Scan for the cell matching the given text and deliver its (X, Y) coordinate at center. 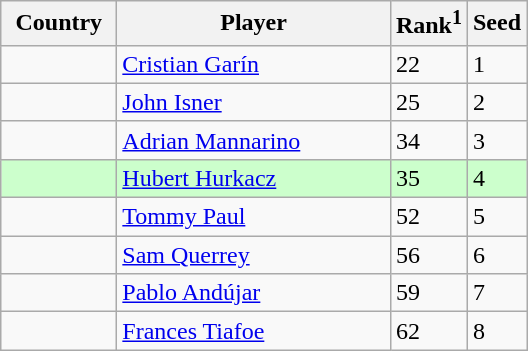
59 (428, 293)
35 (428, 178)
John Isner (254, 102)
22 (428, 64)
Tommy Paul (254, 217)
7 (496, 293)
Adrian Mannarino (254, 140)
Country (59, 24)
6 (496, 255)
34 (428, 140)
Seed (496, 24)
56 (428, 255)
5 (496, 217)
Sam Querrey (254, 255)
25 (428, 102)
Frances Tiafoe (254, 331)
Pablo Andújar (254, 293)
3 (496, 140)
52 (428, 217)
Cristian Garín (254, 64)
62 (428, 331)
8 (496, 331)
Player (254, 24)
Hubert Hurkacz (254, 178)
1 (496, 64)
4 (496, 178)
2 (496, 102)
Rank1 (428, 24)
